Pinpoint the cell where the given text exists, returning its [x, y] midpoint coordinate. 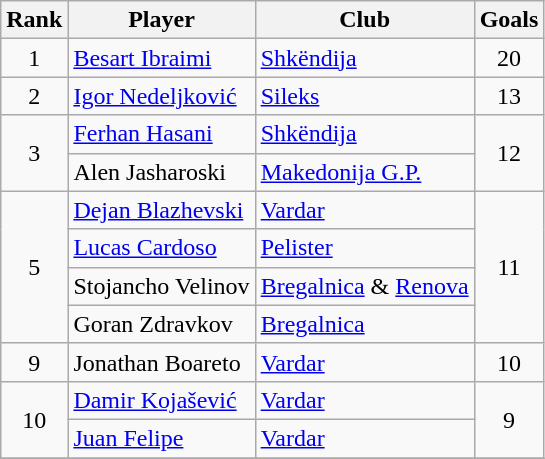
Sileks [364, 96]
Igor Nedeljković [162, 96]
3 [34, 153]
Alen Jasharoski [162, 172]
13 [509, 96]
11 [509, 267]
5 [34, 267]
Bregalnica [364, 324]
Rank [34, 20]
Juan Felipe [162, 438]
Bregalnica & Renova [364, 286]
Player [162, 20]
12 [509, 153]
Damir Kojašević [162, 400]
Pelister [364, 248]
Lucas Cardoso [162, 248]
Goran Zdravkov [162, 324]
1 [34, 58]
Stojancho Velinov [162, 286]
Jonathan Boareto [162, 362]
Dejan Blazhevski [162, 210]
Club [364, 20]
Makedonija G.P. [364, 172]
2 [34, 96]
Besart Ibraimi [162, 58]
Goals [509, 20]
Ferhan Hasani [162, 134]
20 [509, 58]
